Scan for the cell matching the given text and deliver its (x, y) coordinate at center. 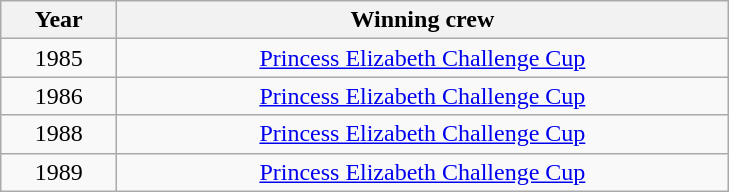
Year (59, 20)
Winning crew (422, 20)
1985 (59, 58)
1986 (59, 96)
1988 (59, 134)
1989 (59, 172)
